Provide the (X, Y) coordinate of the cell's center where the given text is located.  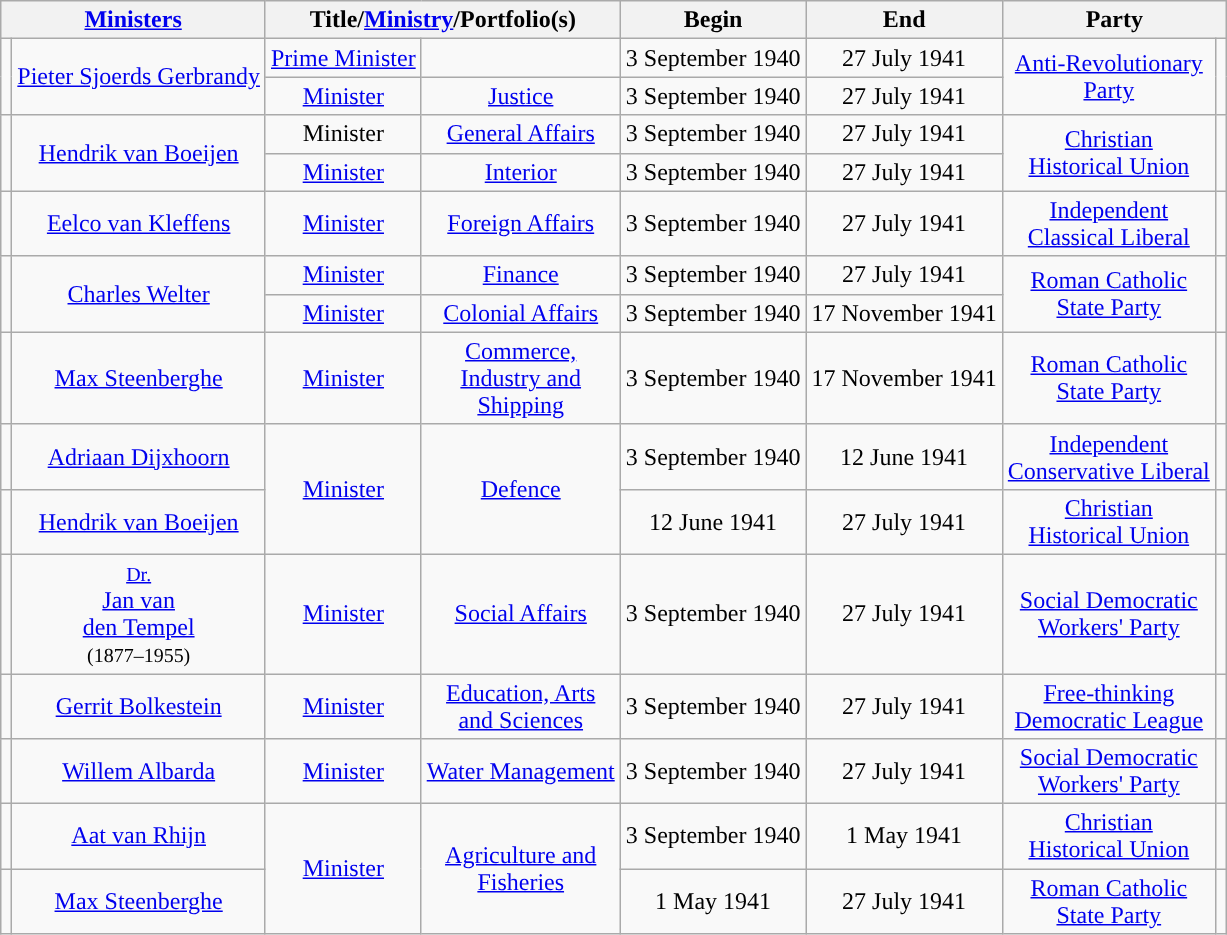
Adriaan Dijxhoorn (139, 456)
Commerce, Industry and Shipping (520, 378)
Party (1114, 20)
Gerrit Bolkestein (139, 706)
Independent Classical Liberal (1108, 224)
Justice (520, 96)
Defence (520, 489)
Education, Arts and Sciences (520, 706)
General Affairs (520, 134)
Social Affairs (520, 614)
Title/Ministry/Portfolio(s) (442, 20)
Colonial Affairs (520, 313)
Free-thinking Democratic League (1108, 706)
Agriculture and Fisheries (520, 869)
Dr. Jan van den Tempel (1877–1955) (139, 614)
Ministers (134, 20)
Independent Conservative Liberal (1108, 456)
Foreign Affairs (520, 224)
Anti-Revolutionary Party (1108, 77)
Aat van Rhijn (139, 836)
End (904, 20)
Pieter Sjoerds Gerbrandy (139, 77)
Begin (713, 20)
Prime Minister (343, 58)
Willem Albarda (139, 772)
Interior (520, 172)
Finance (520, 275)
Water Management (520, 772)
Eelco van Kleffens (139, 224)
Charles Welter (139, 294)
